Pinpoint the cell where the given text exists, returning its (X, Y) midpoint coordinate. 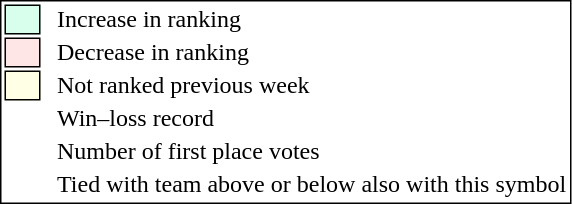
Number of first place votes (312, 151)
Not ranked previous week (312, 85)
Tied with team above or below also with this symbol (312, 185)
Increase in ranking (312, 19)
Decrease in ranking (312, 53)
Win–loss record (312, 119)
